Search for the cell housing the specified text and yield its (x, y) center coordinate. 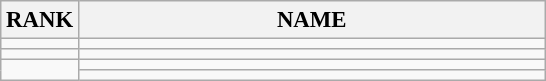
NAME (312, 20)
RANK (40, 20)
